Provide the (X, Y) coordinate of the cell's center where the given text is located.  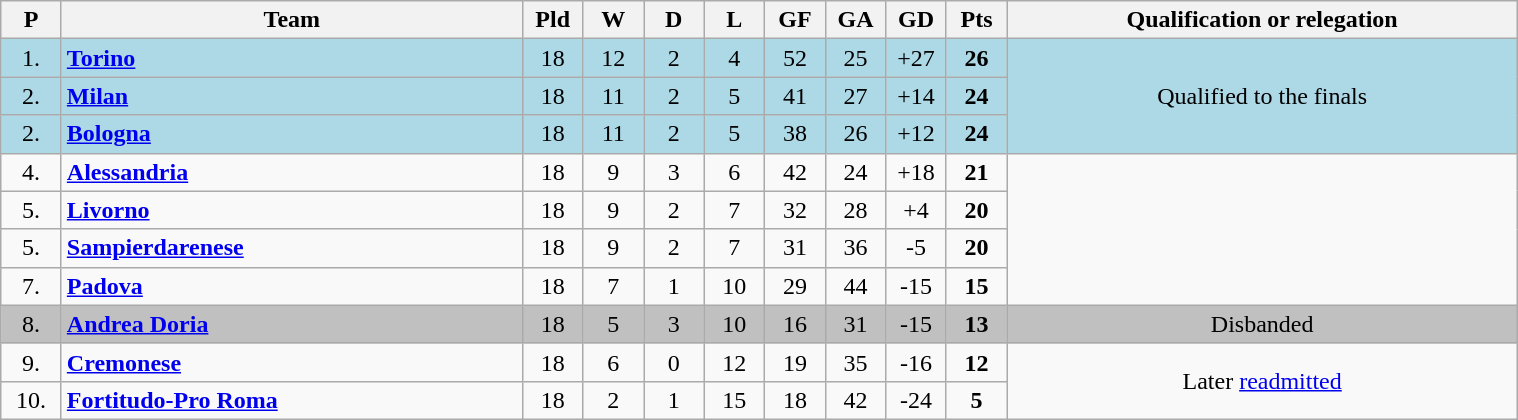
41 (796, 96)
32 (796, 210)
4 (734, 58)
GA (856, 20)
4. (32, 172)
27 (856, 96)
8. (32, 324)
25 (856, 58)
-24 (916, 400)
D (674, 20)
Team (292, 20)
+14 (916, 96)
+27 (916, 58)
21 (976, 172)
10. (32, 400)
1. (32, 58)
52 (796, 58)
9. (32, 362)
Milan (292, 96)
Bologna (292, 134)
29 (796, 286)
+12 (916, 134)
Padova (292, 286)
P (32, 20)
-16 (916, 362)
L (734, 20)
28 (856, 210)
13 (976, 324)
Disbanded (1262, 324)
Sampierdarenese (292, 248)
Fortitudo-Pro Roma (292, 400)
GF (796, 20)
36 (856, 248)
Andrea Doria (292, 324)
35 (856, 362)
16 (796, 324)
Livorno (292, 210)
+4 (916, 210)
Later readmitted (1262, 381)
19 (796, 362)
Torino (292, 58)
44 (856, 286)
7. (32, 286)
38 (796, 134)
W (614, 20)
Pld (552, 20)
Qualified to the finals (1262, 96)
Cremonese (292, 362)
Qualification or relegation (1262, 20)
GD (916, 20)
0 (674, 362)
-5 (916, 248)
+18 (916, 172)
Pts (976, 20)
Alessandria (292, 172)
